Provide the (x, y) coordinate of the cell's center where the given text is located.  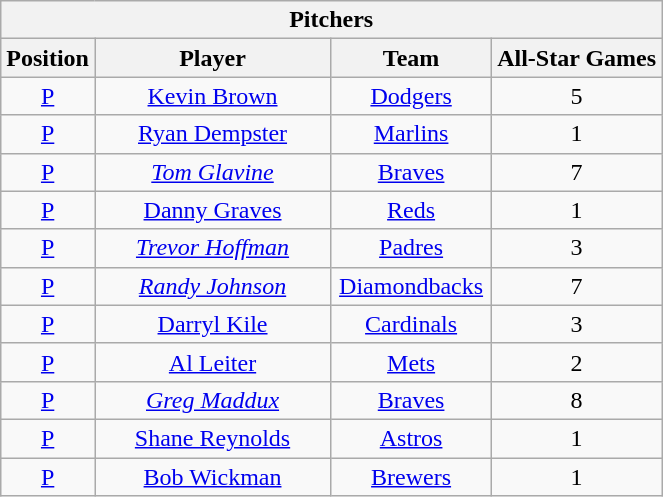
Team (412, 58)
Pitchers (332, 20)
Diamondbacks (412, 286)
Greg Maddux (212, 400)
Al Leiter (212, 362)
Kevin Brown (212, 96)
Astros (412, 438)
Padres (412, 248)
Marlins (412, 134)
8 (577, 400)
Tom Glavine (212, 172)
Reds (412, 210)
Position (48, 58)
Bob Wickman (212, 477)
Cardinals (412, 324)
Randy Johnson (212, 286)
Ryan Dempster (212, 134)
Trevor Hoffman (212, 248)
Shane Reynolds (212, 438)
Mets (412, 362)
2 (577, 362)
All-Star Games (577, 58)
Danny Graves (212, 210)
5 (577, 96)
Brewers (412, 477)
Dodgers (412, 96)
Player (212, 58)
Darryl Kile (212, 324)
